Pinpoint the cell where the given text exists, returning its (x, y) midpoint coordinate. 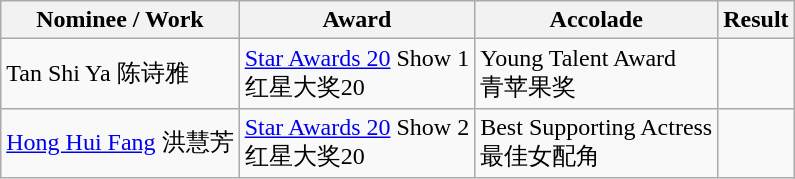
Tan Shi Ya 陈诗雅 (120, 74)
Accolade (596, 20)
Award (357, 20)
Nominee / Work (120, 20)
Hong Hui Fang 洪慧芳 (120, 143)
Best Supporting Actress 最佳女配角 (596, 143)
Young Talent Award 青苹果奖 (596, 74)
Result (756, 20)
Star Awards 20 Show 2红星大奖20 (357, 143)
Star Awards 20 Show 1红星大奖20 (357, 74)
